Identify which cell holds the provided text, then report its [X, Y] central coordinate. 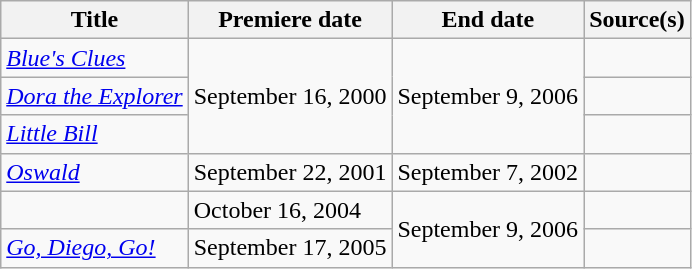
Go, Diego, Go! [94, 248]
Blue's Clues [94, 58]
September 7, 2002 [488, 172]
End date [488, 20]
Title [94, 20]
Little Bill [94, 134]
September 22, 2001 [290, 172]
Oswald [94, 172]
Premiere date [290, 20]
Source(s) [638, 20]
Dora the Explorer [94, 96]
September 16, 2000 [290, 96]
October 16, 2004 [290, 210]
September 17, 2005 [290, 248]
